For the text-containing cell, return its midpoint in (x, y) coordinate format. 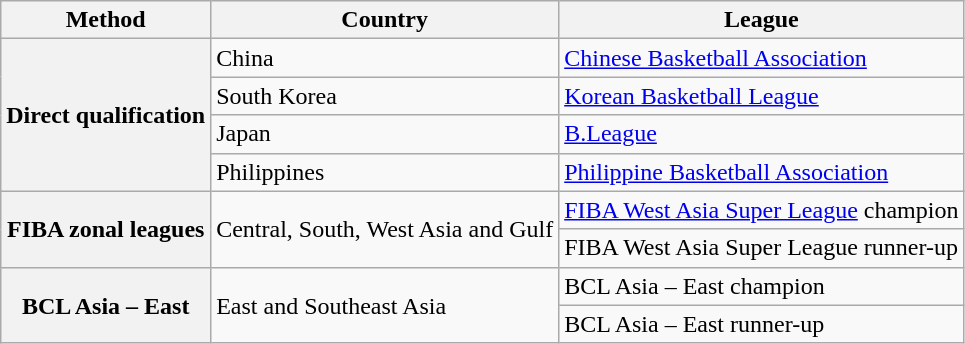
BCL Asia – East (106, 305)
Korean Basketball League (762, 96)
Country (385, 20)
Japan (385, 134)
BCL Asia – East champion (762, 286)
South Korea (385, 96)
Central, South, West Asia and Gulf (385, 229)
FIBA zonal leagues (106, 229)
FIBA West Asia Super League champion (762, 210)
FIBA West Asia Super League runner-up (762, 248)
Method (106, 20)
League (762, 20)
BCL Asia – East runner-up (762, 324)
Direct qualification (106, 115)
Chinese Basketball Association (762, 58)
Philippines (385, 172)
East and Southeast Asia (385, 305)
B.League (762, 134)
China (385, 58)
Philippine Basketball Association (762, 172)
